From the cell containing the given text, extract its center point as [x, y] coordinate. 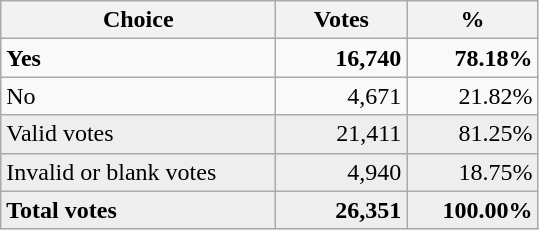
% [472, 20]
78.18% [472, 58]
4,940 [342, 172]
Votes [342, 20]
100.00% [472, 210]
Valid votes [138, 134]
Choice [138, 20]
16,740 [342, 58]
81.25% [472, 134]
4,671 [342, 96]
18.75% [472, 172]
21,411 [342, 134]
26,351 [342, 210]
No [138, 96]
21.82% [472, 96]
Invalid or blank votes [138, 172]
Total votes [138, 210]
Yes [138, 58]
